Provide the (X, Y) coordinate of the cell's center where the given text is located.  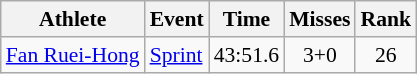
Rank (386, 19)
Event (177, 19)
3+0 (320, 55)
Fan Ruei-Hong (73, 55)
Misses (320, 19)
Athlete (73, 19)
Time (246, 19)
26 (386, 55)
43:51.6 (246, 55)
Sprint (177, 55)
